Return [x, y] of the center of cell containing provided text 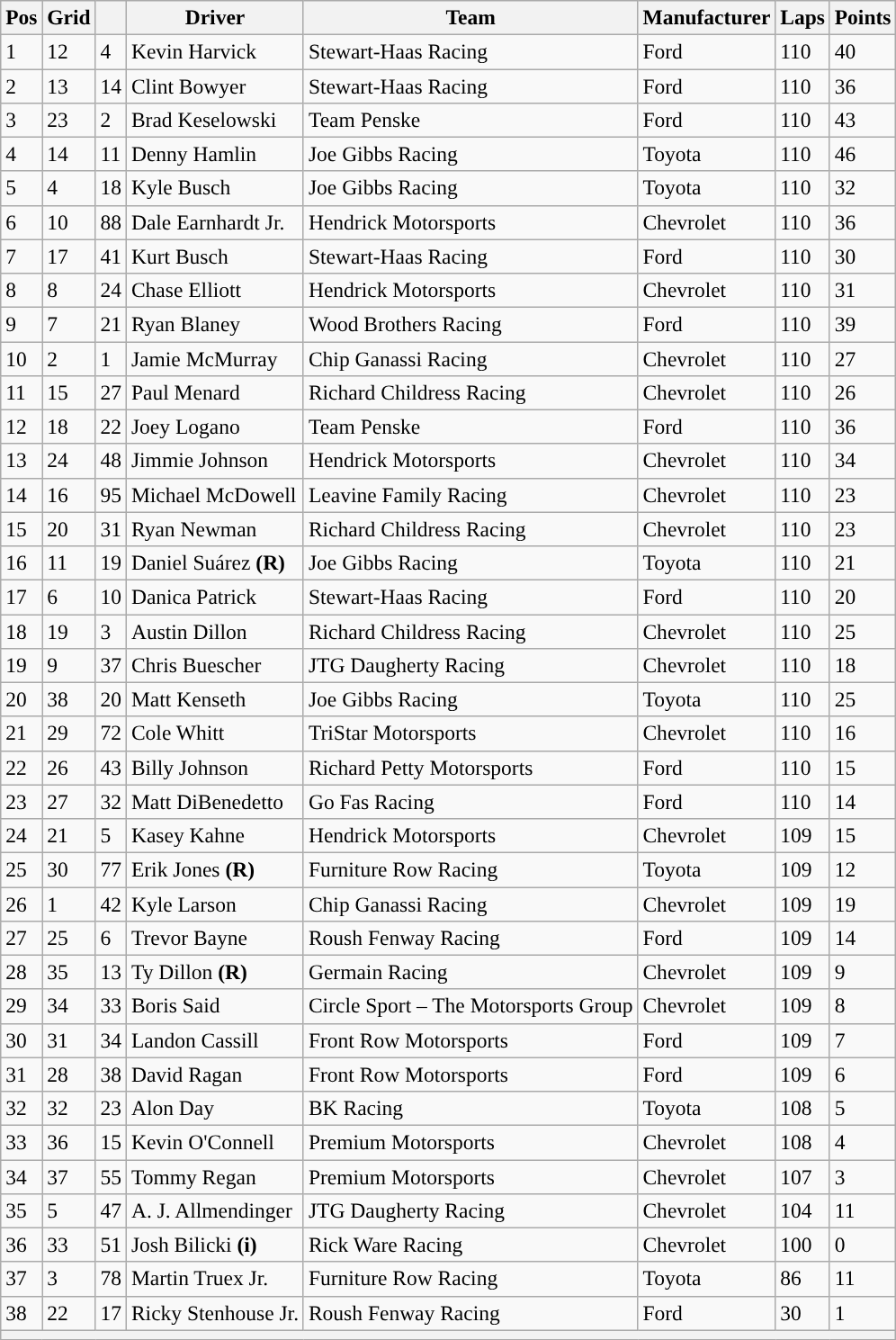
Grid [68, 17]
Driver [214, 17]
Go Fas Racing [470, 802]
Alon Day [214, 1108]
Ricky Stenhouse Jr. [214, 1313]
Richard Petty Motorsports [470, 768]
55 [111, 1176]
39 [863, 324]
46 [863, 154]
100 [802, 1245]
Dale Earnhardt Jr. [214, 222]
Germain Racing [470, 972]
Brad Keselowski [214, 120]
48 [111, 461]
Chase Elliott [214, 290]
David Ragan [214, 1075]
Cole Whitt [214, 733]
41 [111, 256]
Josh Bilicki (i) [214, 1245]
Team [470, 17]
Austin Dillon [214, 631]
Landon Cassill [214, 1040]
95 [111, 495]
107 [802, 1176]
Trevor Bayne [214, 938]
47 [111, 1210]
Jamie McMurray [214, 358]
Jimmie Johnson [214, 461]
Boris Said [214, 1006]
Manufacturer [707, 17]
72 [111, 733]
TriStar Motorsports [470, 733]
Erik Jones (R) [214, 869]
Rick Ware Racing [470, 1245]
40 [863, 51]
51 [111, 1245]
Tommy Regan [214, 1176]
Leavine Family Racing [470, 495]
77 [111, 869]
Danica Patrick [214, 597]
Paul Menard [214, 392]
Matt DiBenedetto [214, 802]
A. J. Allmendinger [214, 1210]
Denny Hamlin [214, 154]
Laps [802, 17]
Martin Truex Jr. [214, 1279]
Circle Sport – The Motorsports Group [470, 1006]
Kyle Busch [214, 188]
Ryan Newman [214, 529]
Wood Brothers Racing [470, 324]
Daniel Suárez (R) [214, 562]
78 [111, 1279]
Joey Logano [214, 427]
Ryan Blaney [214, 324]
BK Racing [470, 1108]
104 [802, 1210]
Points [863, 17]
Clint Bowyer [214, 85]
42 [111, 904]
Pos [22, 17]
86 [802, 1279]
Kevin Harvick [214, 51]
Kurt Busch [214, 256]
0 [863, 1245]
Michael McDowell [214, 495]
Chris Buescher [214, 665]
Ty Dillon (R) [214, 972]
Kevin O'Connell [214, 1142]
Kyle Larson [214, 904]
Kasey Kahne [214, 835]
88 [111, 222]
Matt Kenseth [214, 699]
Billy Johnson [214, 768]
